Locate the cell with the specified text and output its (x, y) center coordinate. 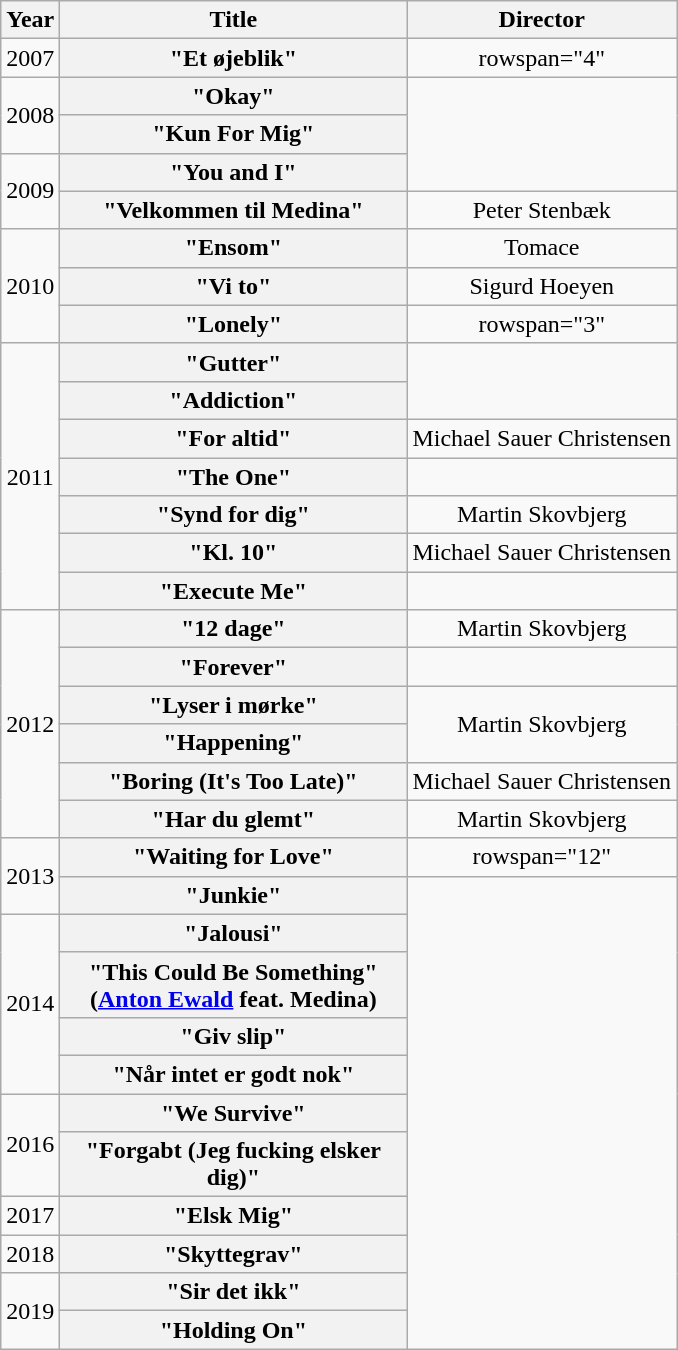
Tomace (542, 248)
"Forgabt (Jeg fucking elsker dig)" (234, 1164)
Director (542, 20)
"Boring (It's Too Late)" (234, 781)
"Skyttegrav" (234, 1254)
"Lyser i mørke" (234, 705)
2019 (30, 1311)
2009 (30, 191)
"Ensom" (234, 248)
"Waiting for Love" (234, 857)
2011 (30, 476)
Title (234, 20)
"Vi to" (234, 286)
"Gutter" (234, 362)
rowspan="4" (542, 58)
"You and I" (234, 172)
"Lonely" (234, 324)
"Okay" (234, 96)
"Kl. 10" (234, 553)
Sigurd Hoeyen (542, 286)
"Når intet er godt nok" (234, 1074)
rowspan="3" (542, 324)
2010 (30, 286)
2017 (30, 1216)
"Har du glemt" (234, 819)
"The One" (234, 477)
"Forever" (234, 667)
2012 (30, 724)
"Elsk Mig" (234, 1216)
"Execute Me" (234, 591)
Peter Stenbæk (542, 210)
rowspan="12" (542, 857)
"For altid" (234, 438)
"Kun For Mig" (234, 134)
"Happening" (234, 743)
"Velkommen til Medina" (234, 210)
2007 (30, 58)
2013 (30, 876)
"This Could Be Something" (Anton Ewald feat. Medina) (234, 984)
"We Survive" (234, 1113)
Year (30, 20)
2014 (30, 1004)
"Et øjeblik" (234, 58)
"Junkie" (234, 895)
2008 (30, 115)
"Jalousi" (234, 933)
"Sir det ikk" (234, 1292)
"Addiction" (234, 400)
2016 (30, 1146)
"12 dage" (234, 629)
"Synd for dig" (234, 515)
2018 (30, 1254)
"Giv slip" (234, 1036)
"Holding On" (234, 1330)
